Capture the cell that displays the provided text and extract its [X, Y] central coordinate. 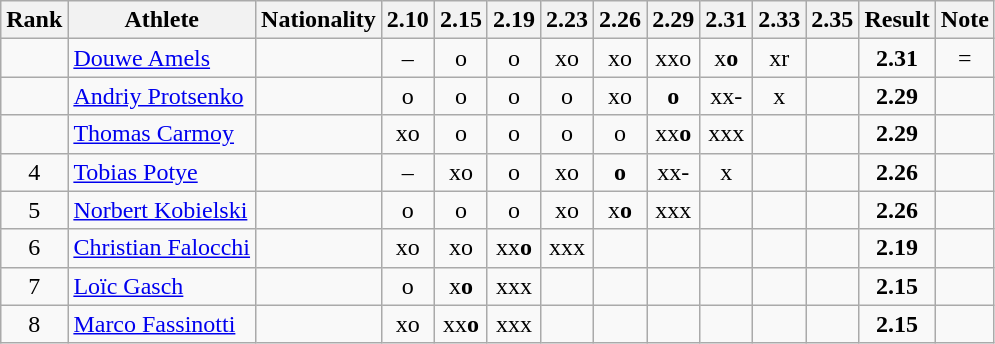
7 [34, 286]
Rank [34, 20]
Tobias Potye [162, 172]
Norbert Kobielski [162, 210]
Athlete [162, 20]
Marco Fassinotti [162, 324]
6 [34, 248]
2.23 [566, 20]
Note [964, 20]
xr [780, 58]
2.35 [832, 20]
4 [34, 172]
Douwe Amels [162, 58]
Result [897, 20]
2.33 [780, 20]
Andriy Protsenko [162, 96]
Nationality [319, 20]
Loïc Gasch [162, 286]
8 [34, 324]
2.10 [408, 20]
= [964, 58]
Christian Falocchi [162, 248]
5 [34, 210]
Thomas Carmoy [162, 134]
